Return the (X, Y) coordinate for the center point of the cell that contains the specified text.  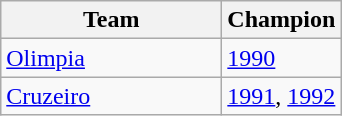
Champion (282, 20)
1990 (282, 58)
Cruzeiro (112, 96)
Team (112, 20)
1991, 1992 (282, 96)
Olimpia (112, 58)
